Return the (X, Y) coordinate for the center point of the cell that contains the specified text.  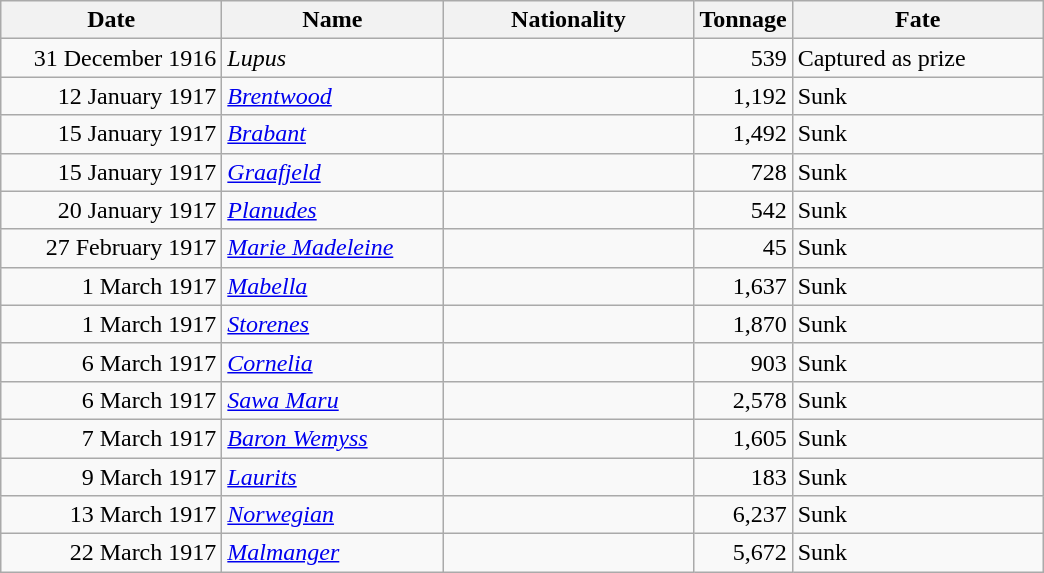
Cornelia (332, 362)
1,605 (743, 438)
Baron Wemyss (332, 438)
7 March 1917 (112, 438)
Name (332, 20)
Planudes (332, 210)
Brabant (332, 134)
Nationality (568, 20)
Tonnage (743, 20)
45 (743, 248)
Sawa Maru (332, 400)
Fate (918, 20)
Marie Madeleine (332, 248)
31 December 1916 (112, 58)
Graafjeld (332, 172)
Laurits (332, 477)
Mabella (332, 286)
20 January 1917 (112, 210)
Malmanger (332, 553)
Brentwood (332, 96)
183 (743, 477)
542 (743, 210)
2,578 (743, 400)
903 (743, 362)
Date (112, 20)
12 January 1917 (112, 96)
Captured as prize (918, 58)
6,237 (743, 515)
9 March 1917 (112, 477)
Storenes (332, 324)
728 (743, 172)
1,192 (743, 96)
1,492 (743, 134)
27 February 1917 (112, 248)
22 March 1917 (112, 553)
Norwegian (332, 515)
5,672 (743, 553)
Lupus (332, 58)
13 March 1917 (112, 515)
1,637 (743, 286)
1,870 (743, 324)
539 (743, 58)
